Provide the (x, y) coordinate of the cell's center where the given text is located.  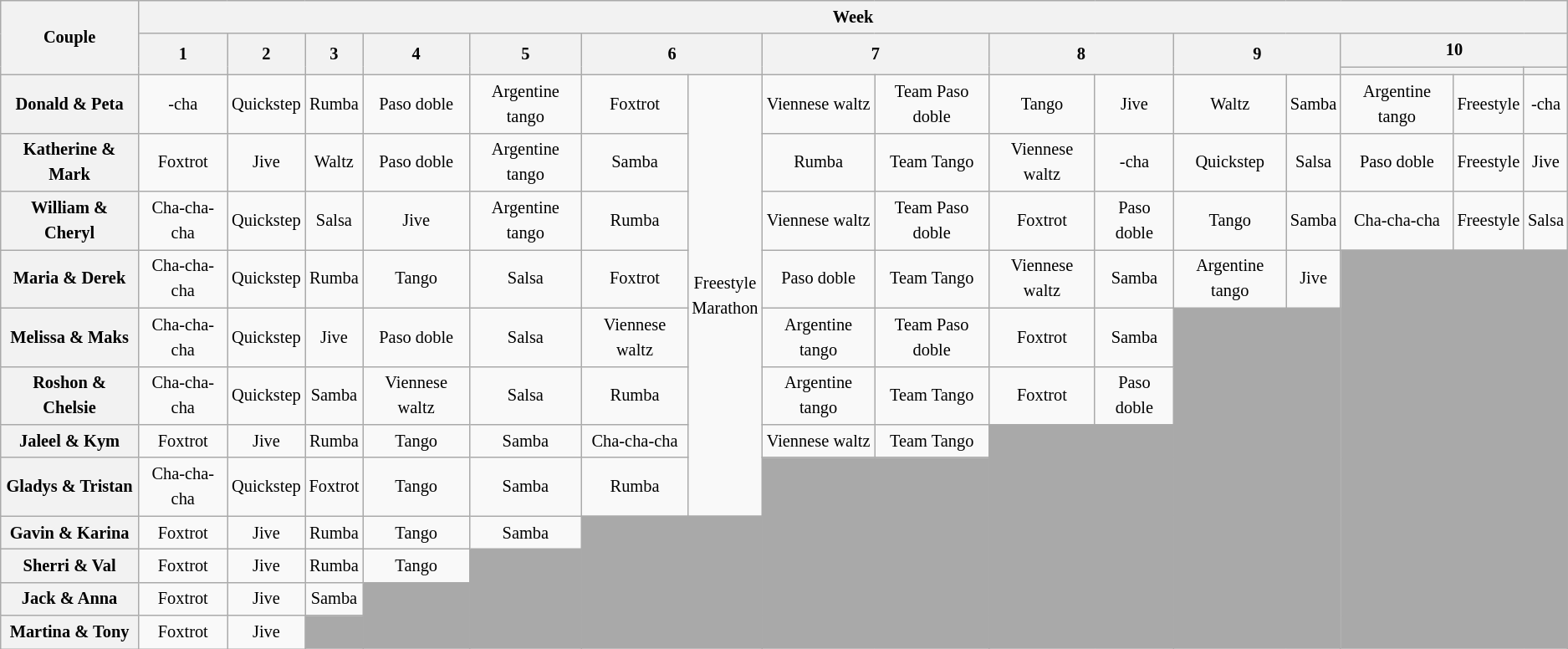
Roshon & Chelsie (70, 396)
Couple (70, 37)
Gavin & Karina (70, 533)
Donald & Peta (70, 104)
3 (335, 54)
1 (182, 54)
Katherine & Mark (70, 162)
7 (875, 54)
9 (1257, 54)
FreestyleMarathon (724, 294)
6 (672, 54)
2 (266, 54)
William & Cheryl (70, 221)
Gladys & Tristan (70, 487)
Melissa & Maks (70, 337)
Jack & Anna (70, 599)
Martina & Tony (70, 632)
Maria & Derek (70, 279)
Sherri & Val (70, 565)
Jaleel & Kym (70, 441)
5 (525, 54)
8 (1082, 54)
4 (416, 54)
Week (853, 17)
10 (1454, 50)
